Return [X, Y] of the center of cell containing provided text 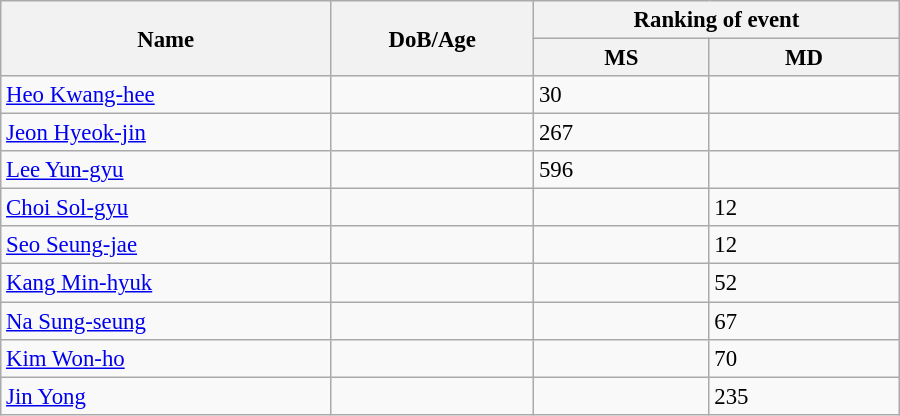
70 [804, 358]
67 [804, 321]
52 [804, 283]
Kang Min-hyuk [166, 283]
MD [804, 58]
235 [804, 396]
Kim Won-ho [166, 358]
Choi Sol-gyu [166, 208]
Ranking of event [717, 20]
MS [622, 58]
Na Sung-seung [166, 321]
30 [622, 95]
DoB/Age [432, 38]
Seo Seung-jae [166, 245]
Lee Yun-gyu [166, 170]
596 [622, 170]
Jin Yong [166, 396]
Heo Kwang-hee [166, 95]
267 [622, 133]
Name [166, 38]
Jeon Hyeok-jin [166, 133]
